From the cell containing the given text, extract its center point as [x, y] coordinate. 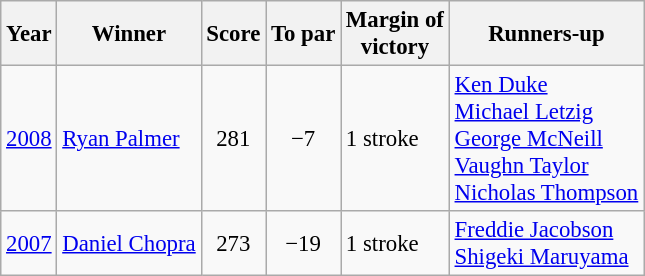
Year [29, 34]
−19 [304, 244]
−7 [304, 139]
Winner [129, 34]
To par [304, 34]
Score [234, 34]
Ryan Palmer [129, 139]
Ken Duke Michael Letzig George McNeill Vaughn Taylor Nicholas Thompson [546, 139]
2008 [29, 139]
2007 [29, 244]
281 [234, 139]
Runners-up [546, 34]
Daniel Chopra [129, 244]
Freddie Jacobson Shigeki Maruyama [546, 244]
Margin ofvictory [396, 34]
273 [234, 244]
